Provide the (X, Y) coordinate of the cell's center where the given text is located.  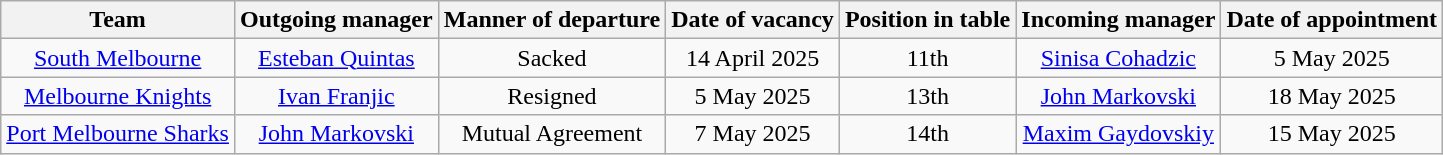
14th (927, 134)
Maxim Gaydovskiy (1118, 134)
15 May 2025 (1332, 134)
Sacked (552, 58)
11th (927, 58)
18 May 2025 (1332, 96)
Team (118, 20)
Date of vacancy (753, 20)
Resigned (552, 96)
Port Melbourne Sharks (118, 134)
Esteban Quintas (336, 58)
Outgoing manager (336, 20)
Ivan Franjic (336, 96)
Sinisa Cohadzic (1118, 58)
Incoming manager (1118, 20)
Position in table (927, 20)
Manner of departure (552, 20)
Melbourne Knights (118, 96)
14 April 2025 (753, 58)
Date of appointment (1332, 20)
13th (927, 96)
7 May 2025 (753, 134)
South Melbourne (118, 58)
Mutual Agreement (552, 134)
